From the cell containing the given text, extract its center point as [X, Y] coordinate. 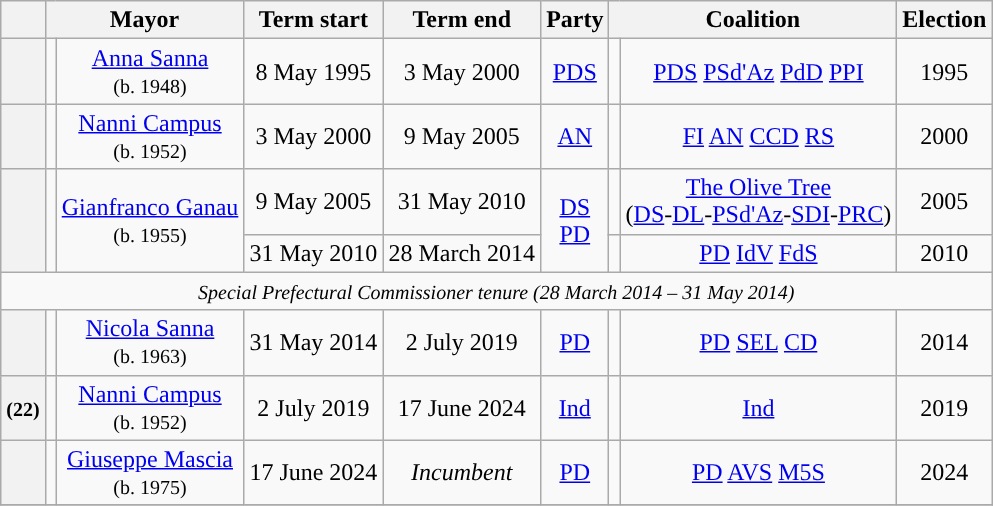
The Olive Tree(DS-DL-PSd'Az-SDI-PRC) [758, 202]
Gianfranco Ganau (b. 1955) [150, 220]
PD SEL CD [758, 342]
8 May 1995 [314, 72]
2014 [944, 342]
2000 [944, 136]
Special Prefectural Commissioner tenure (28 March 2014 – 31 May 2014) [496, 291]
Term start [314, 20]
DSPD [575, 220]
AN [575, 136]
2019 [944, 408]
2024 [944, 472]
PD IdV FdS [758, 253]
Term end [462, 20]
PDS PSd'Az PdD PPI [758, 72]
PDS [575, 72]
Party [575, 20]
Mayor [144, 20]
Nicola Sanna (b. 1963) [150, 342]
2010 [944, 253]
PD AVS M5S [758, 472]
Anna Sanna (b. 1948) [150, 72]
31 May 2014 [314, 342]
FI AN CCD RS [758, 136]
2005 [944, 202]
Incumbent [462, 472]
1995 [944, 72]
Coalition [753, 20]
28 March 2014 [462, 253]
Election [944, 20]
(22) [23, 408]
Giuseppe Mascia (b. 1975) [150, 472]
